Identify which cell holds the provided text, then report its [X, Y] central coordinate. 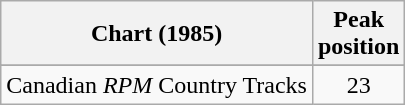
Canadian RPM Country Tracks [157, 85]
Chart (1985) [157, 34]
23 [358, 85]
Peakposition [358, 34]
